Search for the cell housing the specified text and yield its [X, Y] center coordinate. 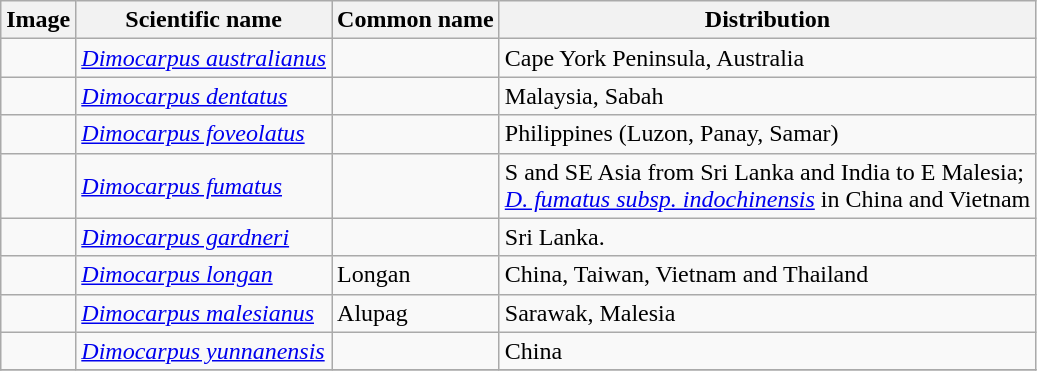
Dimocarpus foveolatus [204, 134]
Dimocarpus fumatus [204, 186]
Scientific name [204, 20]
Dimocarpus yunnanensis [204, 351]
Dimocarpus malesianus [204, 313]
Cape York Peninsula, Australia [767, 58]
Sri Lanka. [767, 237]
Dimocarpus australianus [204, 58]
Malaysia, Sabah [767, 96]
China [767, 351]
Alupag [416, 313]
Dimocarpus dentatus [204, 96]
Dimocarpus gardneri [204, 237]
Sarawak, Malesia [767, 313]
China, Taiwan, Vietnam and Thailand [767, 275]
Distribution [767, 20]
Dimocarpus longan [204, 275]
Common name [416, 20]
Image [38, 20]
S and SE Asia from Sri Lanka and India to E Malesia;D. fumatus subsp. indochinensis in China and Vietnam [767, 186]
Philippines (Luzon, Panay, Samar) [767, 134]
Longan [416, 275]
